Locate the cell with the specified text and output its [X, Y] center coordinate. 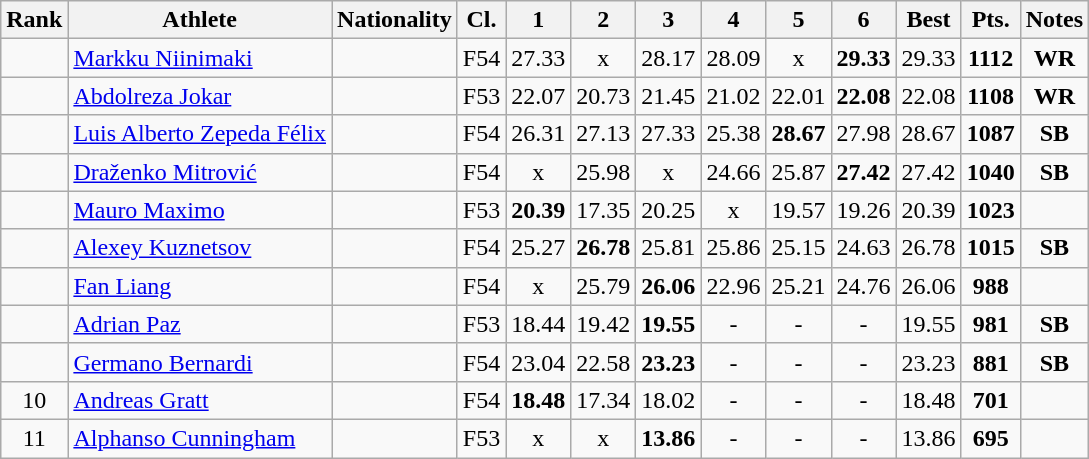
25.21 [798, 286]
19.57 [798, 210]
28.09 [734, 58]
22.07 [538, 96]
Notes [1054, 20]
Best [928, 20]
25.38 [734, 134]
24.66 [734, 172]
1112 [990, 58]
21.02 [734, 96]
25.79 [604, 286]
18.44 [538, 324]
24.63 [864, 248]
Cl. [481, 20]
Nationality [395, 20]
10 [34, 400]
Adrian Paz [200, 324]
Mauro Maximo [200, 210]
Athlete [200, 20]
Fan Liang [200, 286]
25.98 [604, 172]
6 [864, 20]
27.98 [864, 134]
1087 [990, 134]
26.31 [538, 134]
25.27 [538, 248]
Rank [34, 20]
881 [990, 362]
Markku Niinimaki [200, 58]
19.42 [604, 324]
Draženko Mitrović [200, 172]
1015 [990, 248]
25.87 [798, 172]
25.15 [798, 248]
981 [990, 324]
701 [990, 400]
Luis Alberto Zepeda Félix [200, 134]
20.73 [604, 96]
22.96 [734, 286]
23.04 [538, 362]
11 [34, 438]
5 [798, 20]
1023 [990, 210]
27.13 [604, 134]
19.26 [864, 210]
Alphanso Cunningham [200, 438]
1040 [990, 172]
22.01 [798, 96]
21.45 [668, 96]
2 [604, 20]
28.17 [668, 58]
Andreas Gratt [200, 400]
4 [734, 20]
24.76 [864, 286]
25.81 [668, 248]
25.86 [734, 248]
3 [668, 20]
1 [538, 20]
20.25 [668, 210]
Alexey Kuznetsov [200, 248]
Germano Bernardi [200, 362]
1108 [990, 96]
Abdolreza Jokar [200, 96]
22.58 [604, 362]
Pts. [990, 20]
695 [990, 438]
988 [990, 286]
17.34 [604, 400]
17.35 [604, 210]
18.02 [668, 400]
